Output the [X, Y] coordinate of the center of the cell containing the given text.  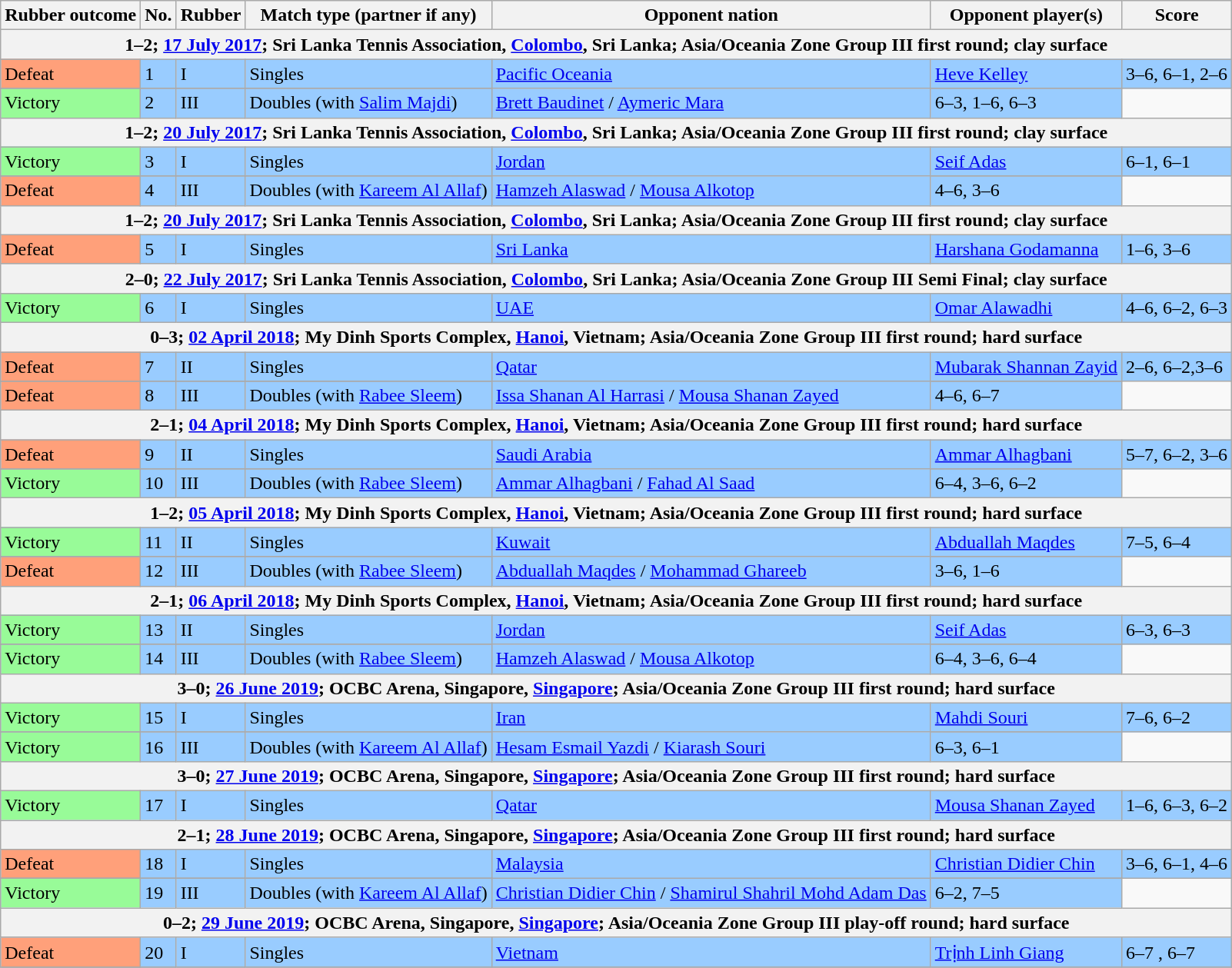
Kuwait [711, 542]
2–0; 22 July 2017; Sri Lanka Tennis Association, Colombo, Sri Lanka; Asia/Oceania Zone Group III Semi Final; clay surface [617, 278]
Opponent nation [711, 15]
Opponent player(s) [1026, 15]
Brett Baudinet / Aymeric Mara [711, 103]
Iran [711, 717]
Mahdi Souri [1026, 717]
7–5, 6–4 [1177, 542]
4–6, 3–6 [1026, 191]
Score [1177, 15]
3–0; 26 June 2019; OCBC Arena, Singapore, Singapore; Asia/Oceania Zone Group III first round; hard surface [617, 688]
6–4, 3–6, 6–2 [1026, 484]
Issa Shanan Al Harrasi / Mousa Shanan Zayed [711, 396]
Christian Didier Chin / Shamirul Shahril Mohd Adam Das [711, 893]
3–6, 6–1, 2–6 [1177, 74]
6–2, 7–5 [1026, 893]
Malaysia [711, 864]
20 [158, 953]
Harshana Godamanna [1026, 249]
9 [158, 454]
2–6, 6–2,3–6 [1177, 367]
6 [158, 308]
6–3, 6–1 [1026, 747]
Omar Alawadhi [1026, 308]
2–1; 06 April 2018; My Dinh Sports Complex, Hanoi, Vietnam; Asia/Oceania Zone Group III first round; hard surface [617, 600]
5 [158, 249]
17 [158, 805]
10 [158, 484]
Christian Didier Chin [1026, 864]
15 [158, 717]
1–6, 6–3, 6–2 [1177, 805]
6–4, 3–6, 6–4 [1026, 659]
Match type (partner if any) [368, 15]
Saudi Arabia [711, 454]
Pacific Oceania [711, 74]
13 [158, 630]
0–3; 02 April 2018; My Dinh Sports Complex, Hanoi, Vietnam; Asia/Oceania Zone Group III first round; hard surface [617, 337]
1–6, 3–6 [1177, 249]
8 [158, 396]
3–6, 1–6 [1026, 571]
3–6, 6–1, 4–6 [1177, 864]
Ammar Alhagbani [1026, 454]
Trịnh Linh Giang [1026, 953]
Mousa Shanan Zayed [1026, 805]
18 [158, 864]
6–1, 6–1 [1177, 161]
6–3, 1–6, 6–3 [1026, 103]
5–7, 6–2, 3–6 [1177, 454]
Ammar Alhagbani / Fahad Al Saad [711, 484]
Abduallah Maqdes [1026, 542]
0–2; 29 June 2019; OCBC Arena, Singapore, Singapore; Asia/Oceania Zone Group III play-off round; hard surface [617, 923]
6–3, 6–3 [1177, 630]
Hesam Esmail Yazdi / Kiarash Souri [711, 747]
7 [158, 367]
Rubber [211, 15]
No. [158, 15]
6–7 , 6–7 [1177, 953]
14 [158, 659]
7–6, 6–2 [1177, 717]
Mubarak Shannan Zayid [1026, 367]
12 [158, 571]
4 [158, 191]
19 [158, 893]
Vietnam [711, 953]
4–6, 6–2, 6–3 [1177, 308]
Rubber outcome [71, 15]
1 [158, 74]
Heve Kelley [1026, 74]
16 [158, 747]
1–2; 17 July 2017; Sri Lanka Tennis Association, Colombo, Sri Lanka; Asia/Oceania Zone Group III first round; clay surface [617, 45]
2–1; 28 June 2019; OCBC Arena, Singapore, Singapore; Asia/Oceania Zone Group III first round; hard surface [617, 834]
Abduallah Maqdes / Mohammad Ghareeb [711, 571]
Sri Lanka [711, 249]
1–2; 05 April 2018; My Dinh Sports Complex, Hanoi, Vietnam; Asia/Oceania Zone Group III first round; hard surface [617, 513]
Doubles (with Salim Majdi) [368, 103]
11 [158, 542]
UAE [711, 308]
2 [158, 103]
3 [158, 161]
3–0; 27 June 2019; OCBC Arena, Singapore, Singapore; Asia/Oceania Zone Group III first round; hard surface [617, 776]
4–6, 6–7 [1026, 396]
2–1; 04 April 2018; My Dinh Sports Complex, Hanoi, Vietnam; Asia/Oceania Zone Group III first round; hard surface [617, 425]
